For the text-containing cell, return its midpoint in (X, Y) coordinate format. 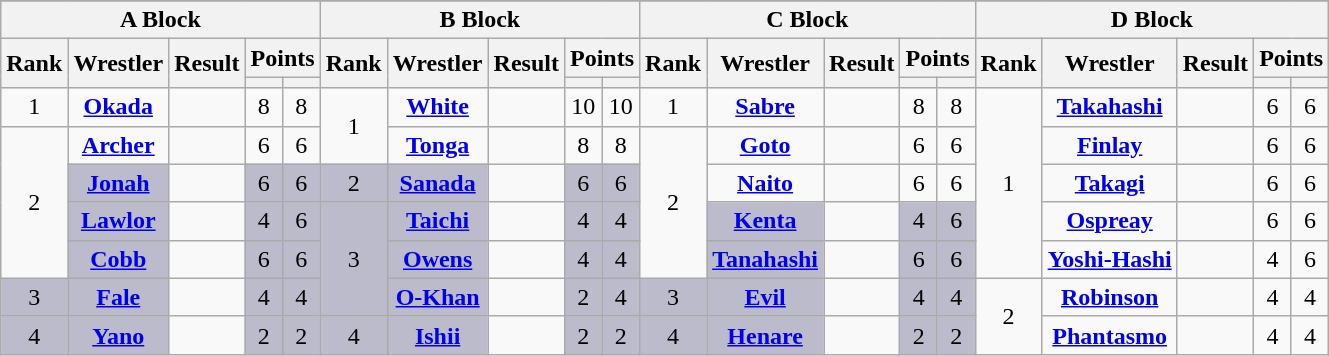
Evil (766, 297)
Jonah (118, 183)
Fale (118, 297)
Cobb (118, 259)
B Block (480, 20)
Takagi (1110, 183)
Ospreay (1110, 221)
Tonga (438, 145)
Kenta (766, 221)
O-Khan (438, 297)
Yano (118, 335)
Finlay (1110, 145)
Robinson (1110, 297)
Naito (766, 183)
Takahashi (1110, 107)
Sanada (438, 183)
Lawlor (118, 221)
Phantasmo (1110, 335)
Owens (438, 259)
Yoshi-Hashi (1110, 259)
D Block (1152, 20)
Goto (766, 145)
White (438, 107)
Taichi (438, 221)
Archer (118, 145)
Tanahashi (766, 259)
A Block (160, 20)
Okada (118, 107)
C Block (808, 20)
Sabre (766, 107)
Ishii (438, 335)
Henare (766, 335)
